Return (X, Y) of the center of cell containing provided text 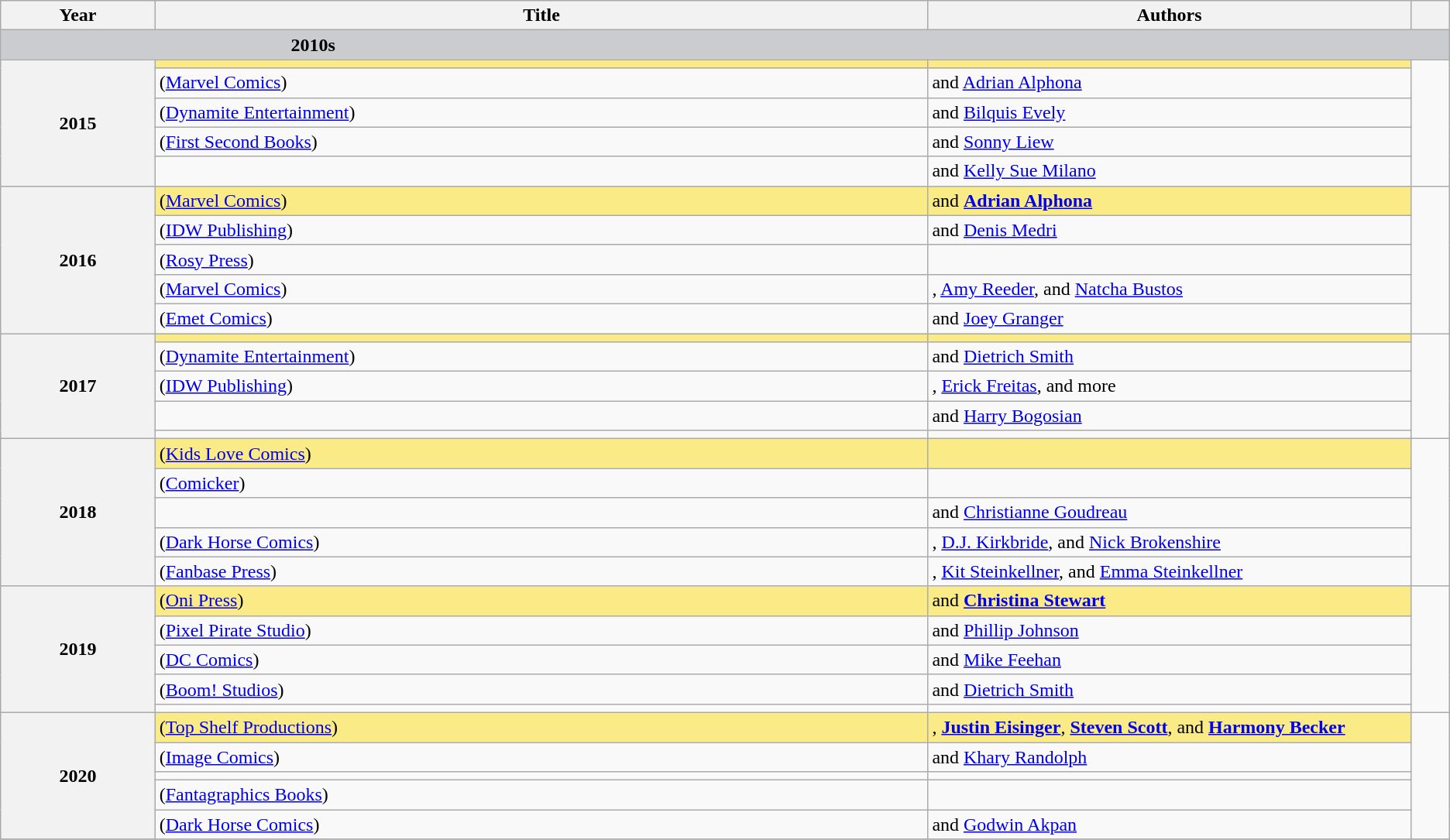
(Fanbase Press) (541, 571)
, D.J. Kirkbride, and Nick Brokenshire (1170, 542)
and Christina Stewart (1170, 601)
2018 (78, 513)
(First Second Books) (541, 142)
, Kit Steinkellner, and Emma Steinkellner (1170, 571)
(DC Comics) (541, 660)
(Fantagraphics Books) (541, 795)
and Godwin Akpan (1170, 825)
and Bilquis Evely (1170, 112)
, Erick Freitas, and more (1170, 386)
Year (78, 15)
and Denis Medri (1170, 230)
(Image Comics) (541, 756)
(Emet Comics) (541, 318)
and Khary Randolph (1170, 756)
(Comicker) (541, 483)
and Sonny Liew (1170, 142)
(Pixel Pirate Studio) (541, 630)
and Harry Bogosian (1170, 416)
, Amy Reeder, and Natcha Bustos (1170, 289)
and Joey Granger (1170, 318)
Title (541, 15)
(Boom! Studios) (541, 689)
2017 (78, 386)
and Mike Feehan (1170, 660)
2020 (78, 776)
(Kids Love Comics) (541, 454)
(Oni Press) (541, 601)
(Top Shelf Productions) (541, 727)
2016 (78, 259)
and Kelly Sue Milano (1170, 171)
Authors (1170, 15)
, Justin Eisinger, Steven Scott, and Harmony Becker (1170, 727)
2015 (78, 122)
(Rosy Press) (541, 259)
2010s (725, 45)
and Phillip Johnson (1170, 630)
2019 (78, 649)
and Christianne Goudreau (1170, 513)
